Scan for the cell matching the given text and deliver its (X, Y) coordinate at center. 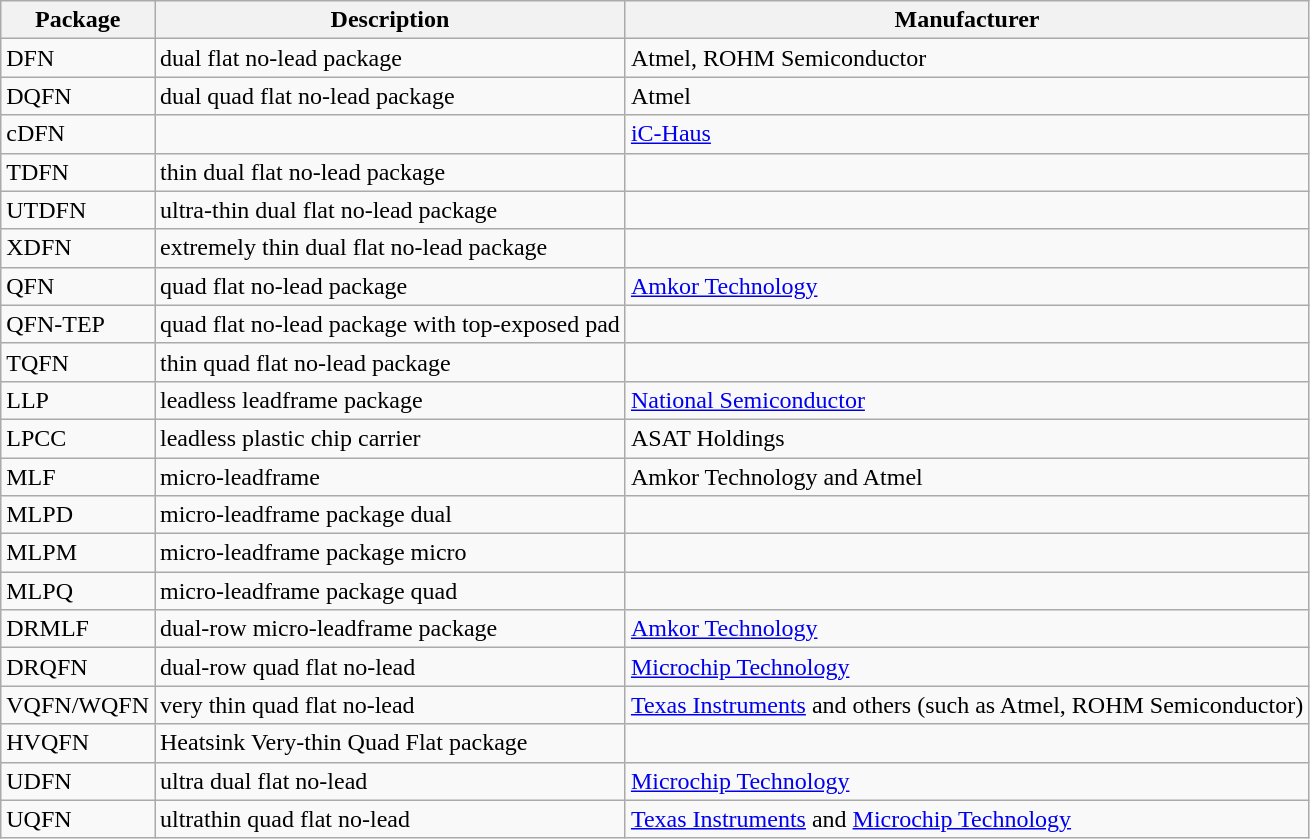
LPCC (78, 438)
Texas Instruments and Microchip Technology (966, 819)
DRMLF (78, 629)
UTDFN (78, 210)
micro-leadframe package dual (390, 515)
cDFN (78, 134)
ASAT Holdings (966, 438)
micro-leadframe (390, 477)
leadless plastic chip carrier (390, 438)
QFN (78, 286)
Atmel, ROHM Semiconductor (966, 58)
ultrathin quad flat no-lead (390, 819)
dual quad flat no-lead package (390, 96)
dual flat no-lead package (390, 58)
Texas Instruments and others (such as Atmel, ROHM Semiconductor) (966, 705)
quad flat no-lead package (390, 286)
MLPD (78, 515)
DFN (78, 58)
XDFN (78, 248)
ultra-thin dual flat no-lead package (390, 210)
micro-leadframe package quad (390, 591)
UDFN (78, 781)
Atmel (966, 96)
quad flat no-lead package with top-exposed pad (390, 324)
LLP (78, 400)
very thin quad flat no-lead (390, 705)
Manufacturer (966, 20)
Heatsink Very-thin Quad Flat package (390, 743)
MLPQ (78, 591)
National Semiconductor (966, 400)
Amkor Technology and Atmel (966, 477)
extremely thin dual flat no-lead package (390, 248)
TDFN (78, 172)
QFN-TEP (78, 324)
UQFN (78, 819)
TQFN (78, 362)
micro-leadframe package micro (390, 553)
dual-row quad flat no-lead (390, 667)
ultra dual flat no-lead (390, 781)
iC-Haus (966, 134)
leadless leadframe package (390, 400)
DRQFN (78, 667)
HVQFN (78, 743)
Description (390, 20)
MLF (78, 477)
dual-row micro-leadframe package (390, 629)
MLPM (78, 553)
VQFN/WQFN (78, 705)
DQFN (78, 96)
thin dual flat no-lead package (390, 172)
thin quad flat no-lead package (390, 362)
Package (78, 20)
